Return the (x, y) coordinate for the center point of the cell that contains the specified text.  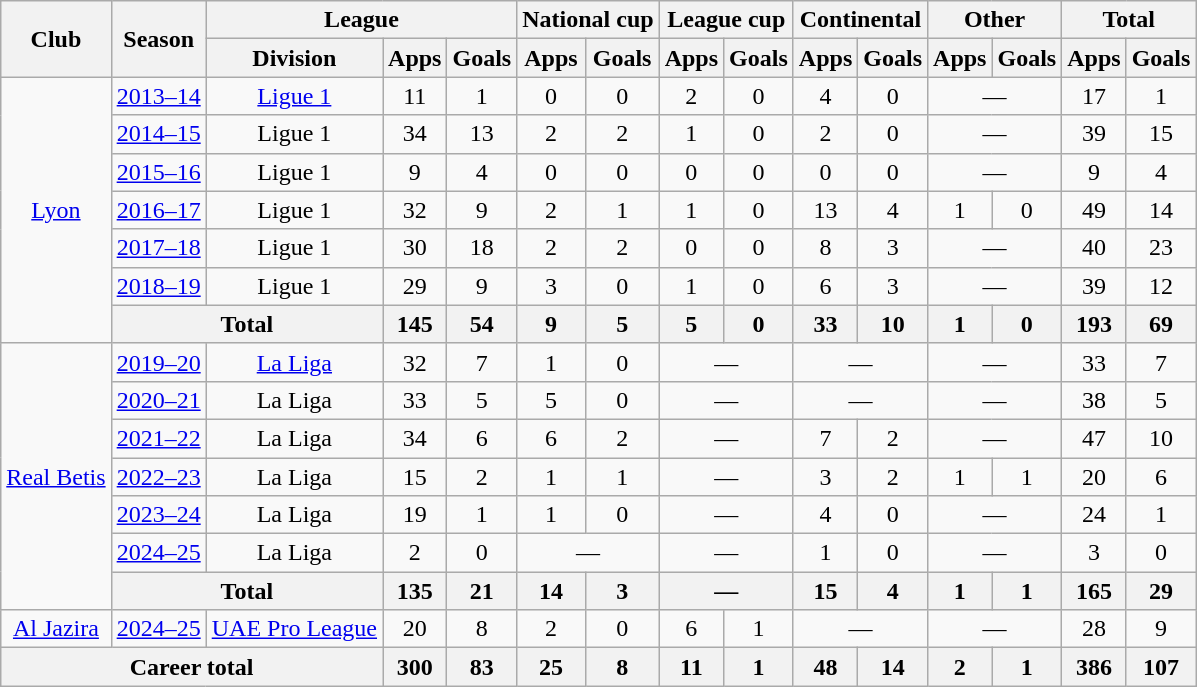
40 (1094, 248)
17 (1094, 96)
2019–20 (158, 362)
Career total (192, 667)
Other (995, 20)
24 (1094, 515)
300 (415, 667)
48 (825, 667)
193 (1094, 324)
Lyon (56, 210)
2016–17 (158, 210)
30 (415, 248)
Continental (860, 20)
19 (415, 515)
2020–21 (158, 400)
21 (482, 591)
2017–18 (158, 248)
2023–24 (158, 515)
2013–14 (158, 96)
2015–16 (158, 172)
12 (1161, 286)
Al Jazira (56, 629)
28 (1094, 629)
165 (1094, 591)
2022–23 (158, 477)
38 (1094, 400)
Season (158, 39)
UAE Pro League (294, 629)
386 (1094, 667)
54 (482, 324)
107 (1161, 667)
Division (294, 58)
25 (551, 667)
League (362, 20)
National cup (588, 20)
League cup (726, 20)
2014–15 (158, 134)
Real Betis (56, 476)
49 (1094, 210)
2021–22 (158, 438)
Club (56, 39)
18 (482, 248)
145 (415, 324)
69 (1161, 324)
47 (1094, 438)
23 (1161, 248)
135 (415, 591)
2018–19 (158, 286)
83 (482, 667)
